Detect which cell encompasses the target text, then output its (x, y) center coordinate. 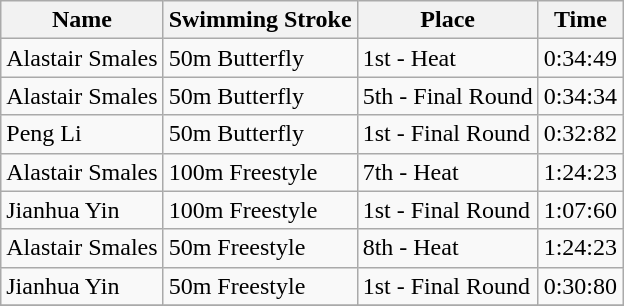
0:34:34 (580, 96)
0:30:80 (580, 286)
Swimming Stroke (260, 20)
7th - Heat (448, 172)
5th - Final Round (448, 96)
0:34:49 (580, 58)
Name (82, 20)
Time (580, 20)
8th - Heat (448, 248)
1st - Heat (448, 58)
1:07:60 (580, 210)
Peng Li (82, 134)
Place (448, 20)
0:32:82 (580, 134)
